Find where the given text appears and provide that cell's center as [X, Y] coordinate. 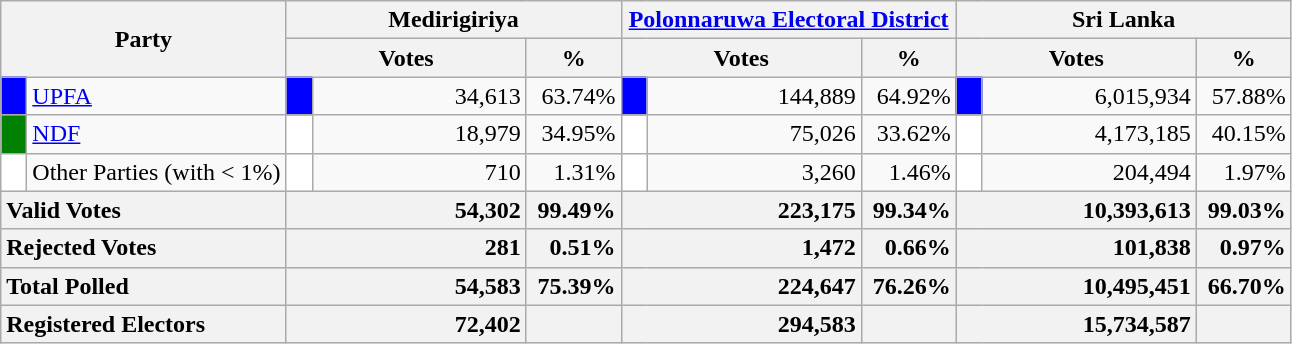
99.03% [1244, 210]
Valid Votes [144, 210]
66.70% [1244, 286]
57.88% [1244, 96]
40.15% [1244, 134]
34,613 [419, 96]
64.92% [908, 96]
63.74% [574, 96]
34.95% [574, 134]
3,260 [754, 172]
33.62% [908, 134]
0.66% [908, 248]
Registered Electors [144, 324]
710 [419, 172]
Rejected Votes [144, 248]
281 [406, 248]
54,583 [406, 286]
1.46% [908, 172]
Polonnaruwa Electoral District [788, 20]
224,647 [741, 286]
6,015,934 [1089, 96]
204,494 [1089, 172]
10,495,451 [1076, 286]
4,173,185 [1089, 134]
10,393,613 [1076, 210]
Party [144, 39]
76.26% [908, 286]
101,838 [1076, 248]
75,026 [754, 134]
1,472 [741, 248]
223,175 [741, 210]
0.97% [1244, 248]
294,583 [741, 324]
Medirigiriya [454, 20]
Other Parties (with < 1%) [156, 172]
18,979 [419, 134]
75.39% [574, 286]
72,402 [406, 324]
UPFA [156, 96]
99.49% [574, 210]
15,734,587 [1076, 324]
1.31% [574, 172]
99.34% [908, 210]
Total Polled [144, 286]
0.51% [574, 248]
NDF [156, 134]
1.97% [1244, 172]
54,302 [406, 210]
Sri Lanka [1124, 20]
144,889 [754, 96]
